From the cell containing the given text, extract its center point as [x, y] coordinate. 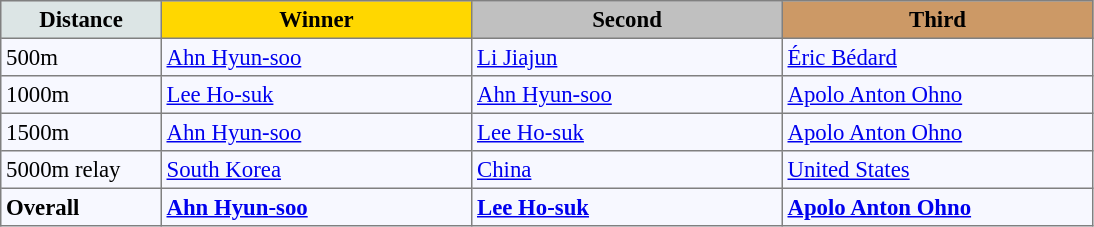
1500m [81, 132]
Overall [81, 207]
South Korea [316, 170]
United States [937, 170]
500m [81, 57]
Winner [316, 20]
Second [627, 20]
1000m [81, 95]
5000m relay [81, 170]
Distance [81, 20]
Li Jiajun [627, 57]
Third [937, 20]
China [627, 170]
Éric Bédard [937, 57]
